Detect which cell encompasses the target text, then output its (x, y) center coordinate. 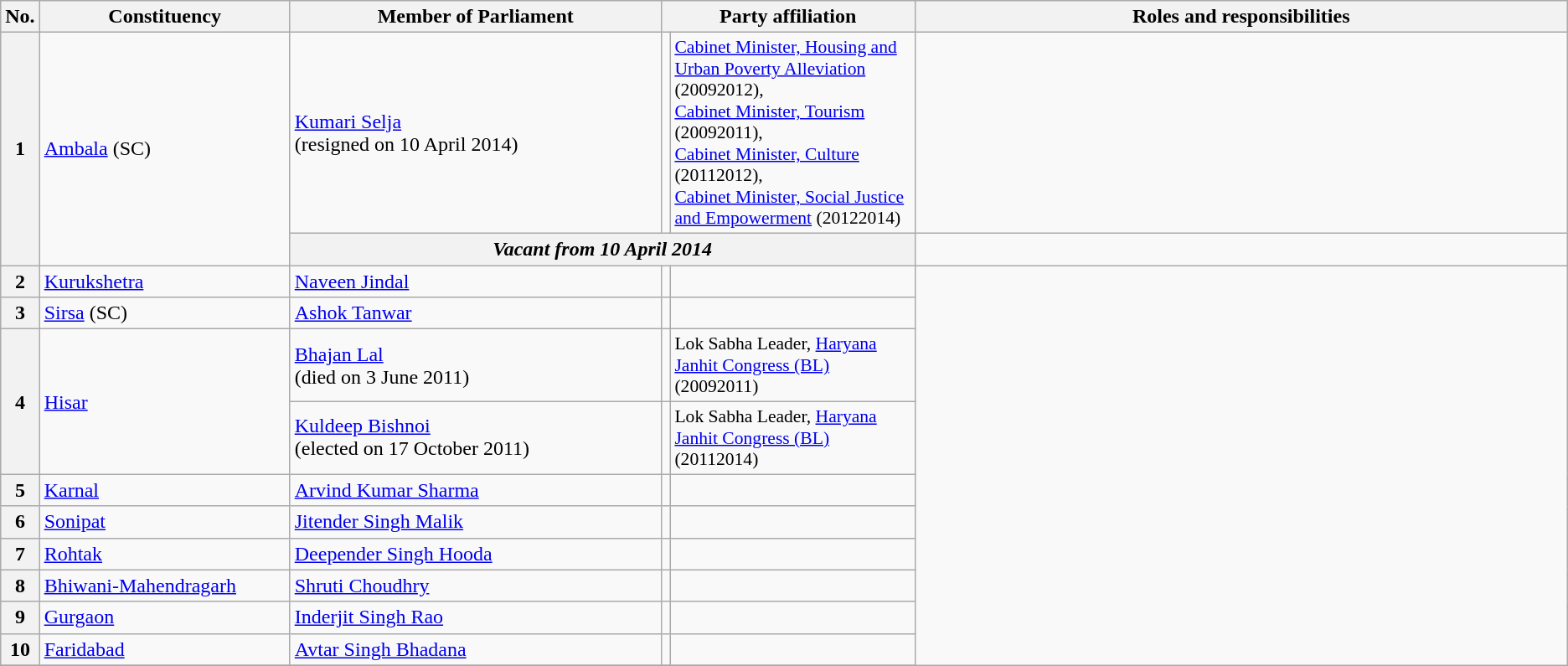
2 (20, 281)
Ambala (SC) (164, 149)
Avtar Singh Bhadana (476, 649)
Ashok Tanwar (476, 313)
7 (20, 554)
3 (20, 313)
Rohtak (164, 554)
Kumari Selja(resigned on 10 April 2014) (476, 133)
Bhiwani-Mahendragarh (164, 586)
1 (20, 149)
Roles and responsibilities (1241, 17)
Kuldeep Bishnoi(elected on 17 October 2011) (476, 437)
Constituency (164, 17)
Member of Parliament (476, 17)
Inderjit Singh Rao (476, 617)
Kurukshetra (164, 281)
Arvind Kumar Sharma (476, 490)
9 (20, 617)
Bhajan Lal(died on 3 June 2011) (476, 365)
Vacant from 10 April 2014 (602, 249)
Hisar (164, 402)
Party affiliation (787, 17)
Sonipat (164, 522)
Faridabad (164, 649)
Gurgaon (164, 617)
Lok Sabha Leader, Haryana Janhit Congress (BL) (20112014) (792, 437)
6 (20, 522)
Naveen Jindal (476, 281)
Deepender Singh Hooda (476, 554)
Sirsa (SC) (164, 313)
Jitender Singh Malik (476, 522)
No. (20, 17)
Karnal (164, 490)
4 (20, 402)
Lok Sabha Leader, Haryana Janhit Congress (BL) (20092011) (792, 365)
8 (20, 586)
5 (20, 490)
Shruti Choudhry (476, 586)
10 (20, 649)
